Extract the (x, y) coordinate from the center of the cell holding the provided text.  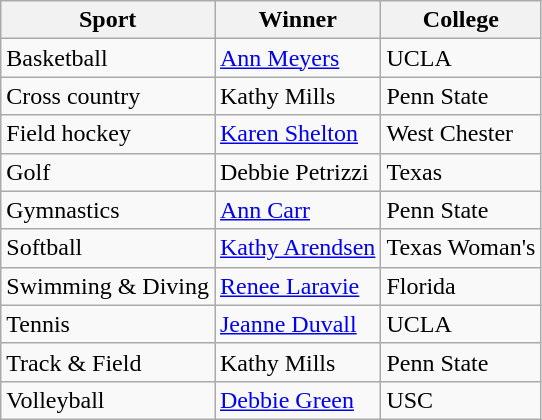
Karen Shelton (297, 134)
Tennis (108, 324)
USC (461, 400)
Basketball (108, 58)
Golf (108, 172)
Renee Laravie (297, 286)
Winner (297, 20)
Debbie Green (297, 400)
Ann Meyers (297, 58)
Texas (461, 172)
College (461, 20)
Kathy Arendsen (297, 248)
Debbie Petrizzi (297, 172)
Jeanne Duvall (297, 324)
Volleyball (108, 400)
Texas Woman's (461, 248)
Cross country (108, 96)
Gymnastics (108, 210)
Sport (108, 20)
Ann Carr (297, 210)
West Chester (461, 134)
Swimming & Diving (108, 286)
Field hockey (108, 134)
Track & Field (108, 362)
Softball (108, 248)
Florida (461, 286)
